Search for the cell housing the specified text and yield its (x, y) center coordinate. 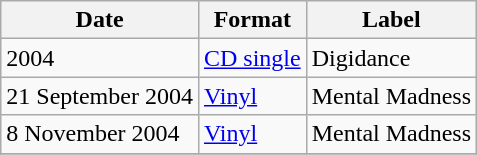
Label (391, 20)
8 November 2004 (100, 134)
21 September 2004 (100, 96)
Date (100, 20)
Format (252, 20)
Digidance (391, 58)
CD single (252, 58)
2004 (100, 58)
